Extract the [x, y] coordinate from the center of the cell holding the provided text.  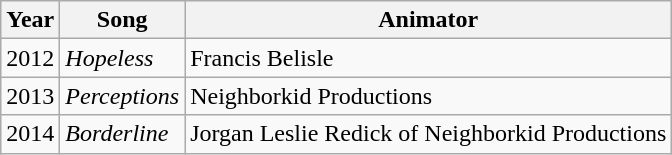
2013 [30, 96]
Song [122, 20]
Borderline [122, 134]
Hopeless [122, 58]
2012 [30, 58]
Animator [428, 20]
Year [30, 20]
Francis Belisle [428, 58]
Jorgan Leslie Redick of Neighborkid Productions [428, 134]
Perceptions [122, 96]
2014 [30, 134]
Neighborkid Productions [428, 96]
